Return the (X, Y) coordinate for the center point of the cell that contains the specified text.  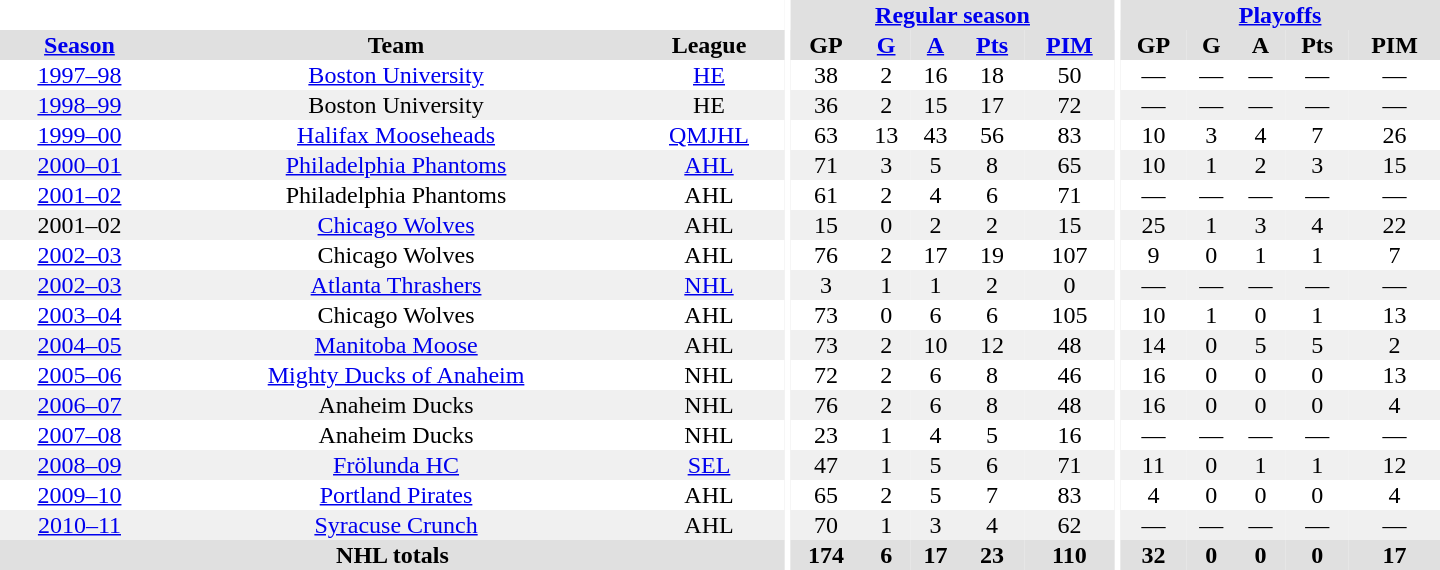
2008–09 (80, 465)
25 (1153, 225)
26 (1394, 135)
174 (826, 555)
2000–01 (80, 165)
14 (1153, 345)
1999–00 (80, 135)
46 (1070, 375)
1997–98 (80, 75)
2010–11 (80, 525)
107 (1070, 255)
62 (1070, 525)
56 (992, 135)
Syracuse Crunch (396, 525)
Atlanta Thrashers (396, 285)
50 (1070, 75)
SEL (709, 465)
2006–07 (80, 405)
2004–05 (80, 345)
NHL totals (392, 555)
63 (826, 135)
9 (1153, 255)
47 (826, 465)
QMJHL (709, 135)
70 (826, 525)
19 (992, 255)
22 (1394, 225)
1998–99 (80, 105)
Mighty Ducks of Anaheim (396, 375)
Portland Pirates (396, 495)
Manitoba Moose (396, 345)
11 (1153, 465)
Playoffs (1280, 15)
110 (1070, 555)
32 (1153, 555)
Frölunda HC (396, 465)
43 (936, 135)
Halifax Mooseheads (396, 135)
2009–10 (80, 495)
League (709, 45)
2005–06 (80, 375)
2007–08 (80, 435)
2003–04 (80, 315)
Team (396, 45)
Regular season (952, 15)
38 (826, 75)
18 (992, 75)
105 (1070, 315)
Season (80, 45)
61 (826, 195)
36 (826, 105)
